For the text-containing cell, return its midpoint in [X, Y] coordinate format. 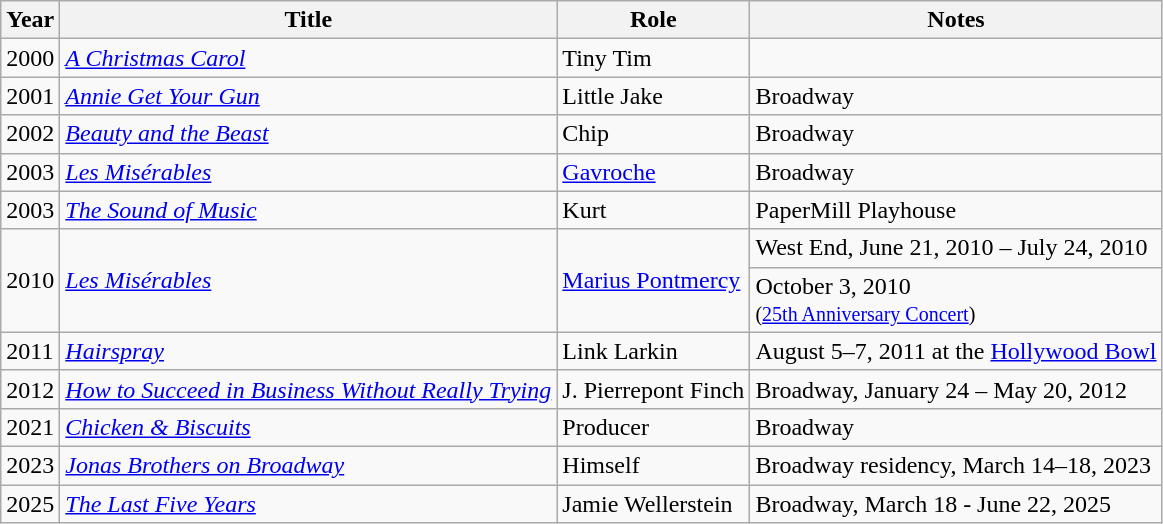
Role [654, 20]
Jamie Wellerstein [654, 503]
Producer [654, 427]
Little Jake [654, 96]
Tiny Tim [654, 58]
Title [308, 20]
2000 [30, 58]
Chicken & Biscuits [308, 427]
Jonas Brothers on Broadway [308, 465]
How to Succeed in Business Without Really Trying [308, 389]
2025 [30, 503]
Notes [956, 20]
Broadway residency, March 14–18, 2023 [956, 465]
Marius Pontmercy [654, 280]
Kurt [654, 210]
J. Pierrepont Finch [654, 389]
Chip [654, 134]
PaperMill Playhouse [956, 210]
A Christmas Carol [308, 58]
October 3, 2010 (25th Anniversary Concert) [956, 300]
Himself [654, 465]
2001 [30, 96]
Annie Get Your Gun [308, 96]
Gavroche [654, 172]
The Last Five Years [308, 503]
Year [30, 20]
2023 [30, 465]
August 5–7, 2011 at the Hollywood Bowl [956, 351]
The Sound of Music [308, 210]
2002 [30, 134]
Link Larkin [654, 351]
West End, June 21, 2010 – July 24, 2010 [956, 248]
Broadway, January 24 – May 20, 2012 [956, 389]
Beauty and the Beast [308, 134]
2021 [30, 427]
Broadway, March 18 - June 22, 2025 [956, 503]
2012 [30, 389]
2011 [30, 351]
2010 [30, 280]
Hairspray [308, 351]
